Return (x, y) of the center of cell containing provided text 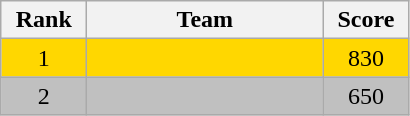
Team (205, 20)
2 (44, 96)
1 (44, 58)
830 (366, 58)
Rank (44, 20)
650 (366, 96)
Score (366, 20)
